Pinpoint the cell where the given text exists, returning its (X, Y) midpoint coordinate. 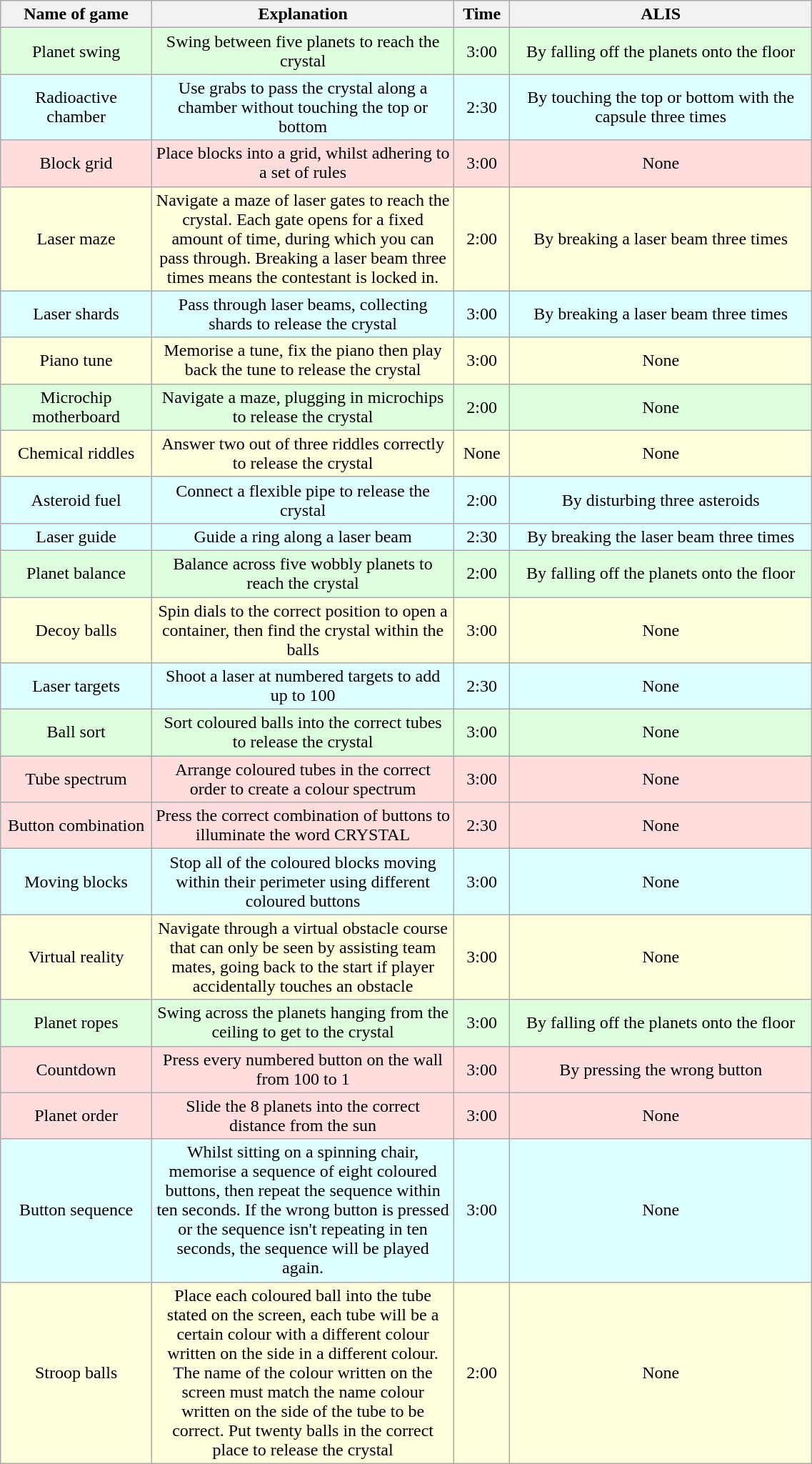
Swing across the planets hanging from the ceiling to get to the crystal (303, 1023)
Swing between five planets to reach the crystal (303, 51)
Arrange coloured tubes in the correct order to create a colour spectrum (303, 779)
Planet balance (76, 573)
Microchip motherboard (76, 407)
Piano tune (76, 360)
ALIS (660, 14)
Shoot a laser at numbered targets to add up to 100 (303, 686)
Place blocks into a grid, whilst adhering to a set of rules (303, 163)
Memorise a tune, fix the piano then play back the tune to release the crystal (303, 360)
Decoy balls (76, 630)
Moving blocks (76, 882)
By pressing the wrong button (660, 1069)
Laser targets (76, 686)
Button sequence (76, 1210)
Time (482, 14)
Radioactive chamber (76, 107)
Button combination (76, 826)
Countdown (76, 1069)
Tube spectrum (76, 779)
Pass through laser beams, collecting shards to release the crystal (303, 314)
By disturbing three asteroids (660, 500)
Balance across five wobbly planets to reach the crystal (303, 573)
Laser maze (76, 239)
Ball sort (76, 733)
Stroop balls (76, 1373)
Laser shards (76, 314)
Planet ropes (76, 1023)
Press every numbered button on the wall from 100 to 1 (303, 1069)
Spin dials to the correct position to open a container, then find the crystal within the balls (303, 630)
Name of game (76, 14)
Press the correct combination of buttons to illuminate the word CRYSTAL (303, 826)
Use grabs to pass the crystal along a chamber without touching the top or bottom (303, 107)
Planet swing (76, 51)
Laser guide (76, 537)
Answer two out of three riddles correctly to release the crystal (303, 453)
Navigate a maze, plugging in microchips to release the crystal (303, 407)
Block grid (76, 163)
Stop all of the coloured blocks moving within their perimeter using different coloured buttons (303, 882)
Explanation (303, 14)
By touching the top or bottom with the capsule three times (660, 107)
Slide the 8 planets into the correct distance from the sun (303, 1116)
Chemical riddles (76, 453)
Guide a ring along a laser beam (303, 537)
By breaking the laser beam three times (660, 537)
Virtual reality (76, 957)
Sort coloured balls into the correct tubes to release the crystal (303, 733)
Connect a flexible pipe to release the crystal (303, 500)
Planet order (76, 1116)
Asteroid fuel (76, 500)
